Detect which cell encompasses the target text, then output its [x, y] center coordinate. 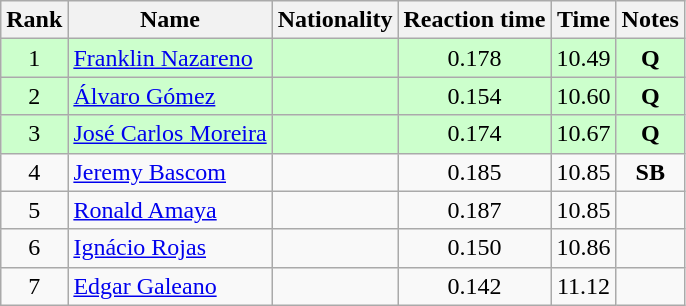
10.86 [584, 248]
Jeremy Bascom [170, 172]
Name [170, 20]
1 [34, 58]
5 [34, 210]
10.67 [584, 134]
0.150 [474, 248]
4 [34, 172]
José Carlos Moreira [170, 134]
0.154 [474, 96]
6 [34, 248]
Notes [650, 20]
0.178 [474, 58]
0.142 [474, 286]
Time [584, 20]
0.174 [474, 134]
3 [34, 134]
Nationality [335, 20]
Ignácio Rojas [170, 248]
7 [34, 286]
10.60 [584, 96]
Franklin Nazareno [170, 58]
Rank [34, 20]
Ronald Amaya [170, 210]
Álvaro Gómez [170, 96]
11.12 [584, 286]
SB [650, 172]
0.187 [474, 210]
Reaction time [474, 20]
0.185 [474, 172]
Edgar Galeano [170, 286]
10.49 [584, 58]
2 [34, 96]
